Determine the [x, y] coordinate at the center of the cell enclosing the given text.  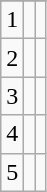
4 [12, 134]
2 [12, 58]
1 [12, 20]
5 [12, 172]
3 [12, 96]
